Scan for the cell matching the given text and deliver its (X, Y) coordinate at center. 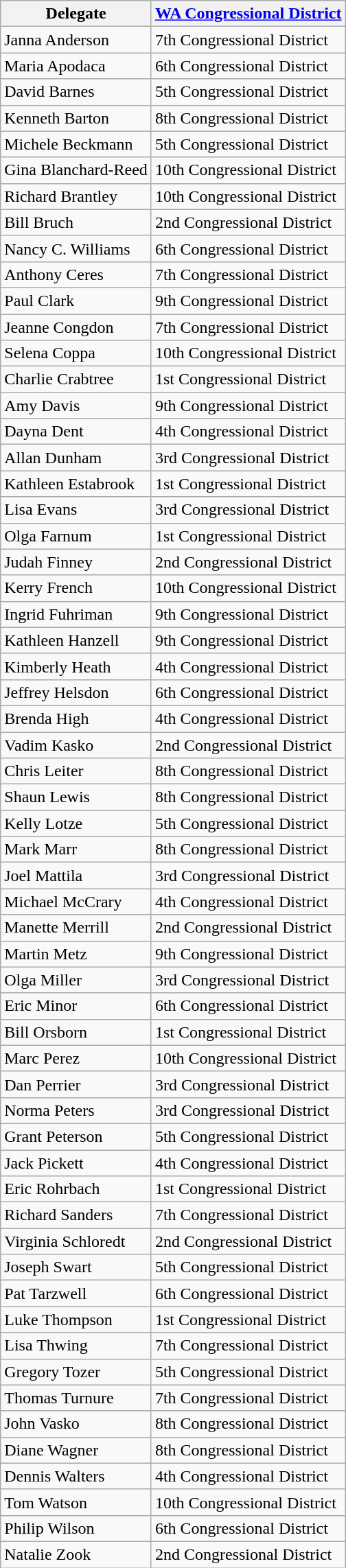
Janna Anderson (76, 40)
Manette Merrill (76, 928)
Jeanne Congdon (76, 327)
Martin Metz (76, 954)
Dayna Dent (76, 432)
Maria Apodaca (76, 66)
WA Congressional District (249, 14)
Lisa Evans (76, 510)
Virginia Schloredt (76, 1241)
Jeffrey Helsdon (76, 692)
Kathleen Hanzell (76, 640)
David Barnes (76, 92)
Kathleen Estabrook (76, 484)
Bill Bruch (76, 222)
Nancy C. Williams (76, 248)
Joel Mattila (76, 876)
Richard Brantley (76, 196)
Eric Minor (76, 1006)
Olga Miller (76, 980)
Diane Wagner (76, 1450)
Richard Sanders (76, 1215)
Tom Watson (76, 1502)
Judah Finney (76, 562)
Jack Pickett (76, 1163)
Natalie Zook (76, 1554)
Selena Coppa (76, 353)
Eric Rohrbach (76, 1189)
Kerry French (76, 588)
Charlie Crabtree (76, 379)
Luke Thompson (76, 1320)
Delegate (76, 14)
Thomas Turnure (76, 1398)
Vadim Kasko (76, 745)
Mark Marr (76, 850)
Kimberly Heath (76, 666)
Paul Clark (76, 301)
Gregory Tozer (76, 1372)
Brenda High (76, 718)
Lisa Thwing (76, 1346)
Chris Leiter (76, 771)
Pat Tarzwell (76, 1294)
Amy Davis (76, 406)
Norma Peters (76, 1110)
Marc Perez (76, 1058)
Olga Farnum (76, 536)
Joseph Swart (76, 1267)
Bill Orsborn (76, 1032)
John Vasko (76, 1424)
Kenneth Barton (76, 118)
Allan Dunham (76, 458)
Anthony Ceres (76, 274)
Gina Blanchard-Reed (76, 170)
Ingrid Fuhriman (76, 614)
Michele Beckmann (76, 144)
Grant Peterson (76, 1136)
Dennis Walters (76, 1476)
Kelly Lotze (76, 823)
Philip Wilson (76, 1528)
Shaun Lewis (76, 797)
Dan Perrier (76, 1084)
Michael McCrary (76, 902)
